Provide the [X, Y] coordinate of the cell's center where the given text is located.  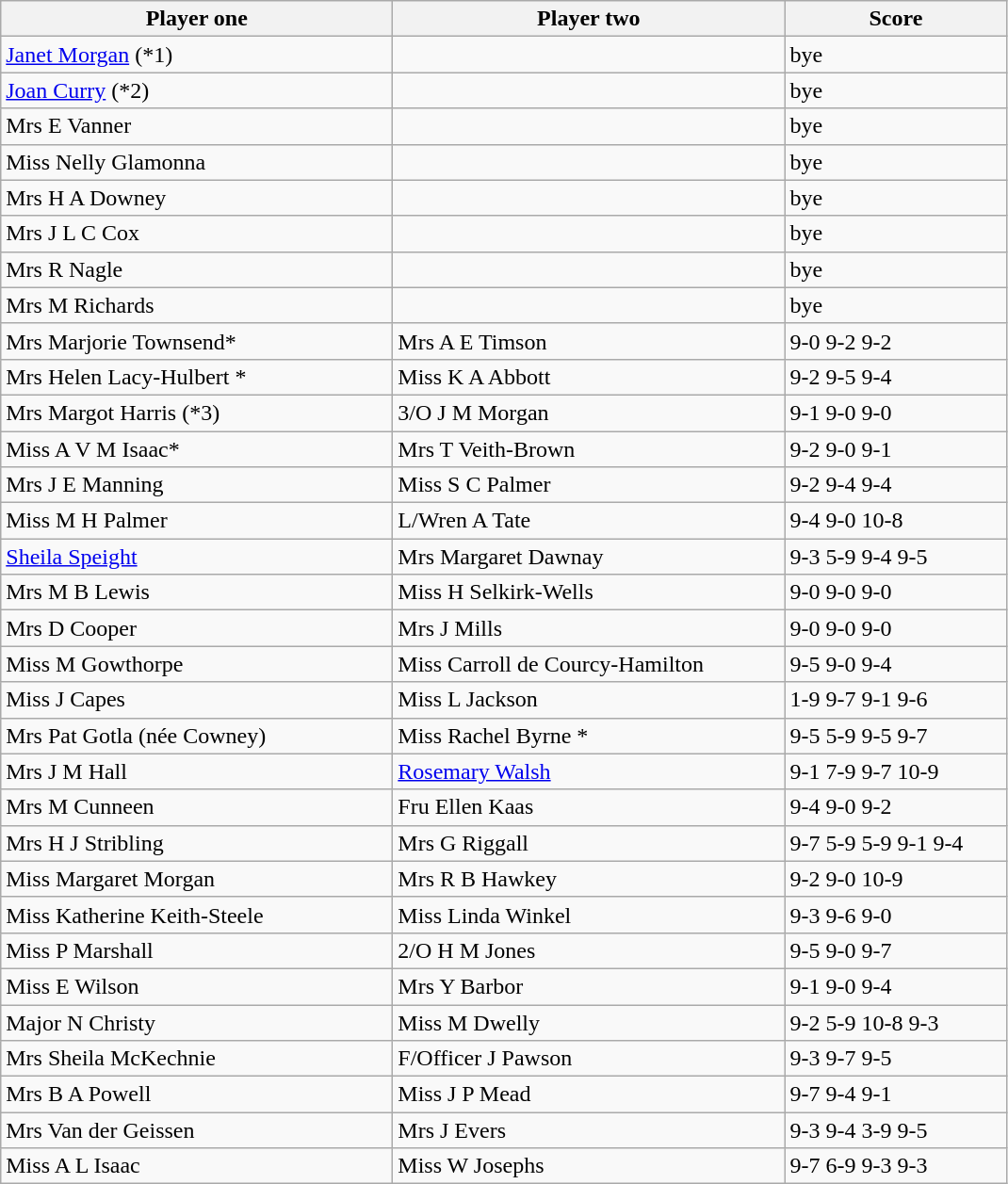
9-2 9-0 9-1 [896, 449]
Mrs Y Barbor [589, 986]
9-4 9-0 10-8 [896, 521]
9-4 9-0 9-2 [896, 807]
Major N Christy [197, 1022]
Rosemary Walsh [589, 771]
Mrs Margaret Dawnay [589, 557]
Miss M Dwelly [589, 1022]
9-1 9-0 9-0 [896, 413]
Miss M H Palmer [197, 521]
Mrs M Richards [197, 305]
Sheila Speight [197, 557]
9-3 9-4 3-9 9-5 [896, 1130]
Mrs J L C Cox [197, 234]
Mrs Helen Lacy-Hulbert * [197, 377]
Mrs T Veith-Brown [589, 449]
Mrs Marjorie Townsend* [197, 341]
Mrs M Cunneen [197, 807]
Mrs Pat Gotla (née Cowney) [197, 736]
9-3 5-9 9-4 9-5 [896, 557]
Miss H Selkirk-Wells [589, 592]
9-7 6-9 9-3 9-3 [896, 1166]
Miss P Marshall [197, 950]
Miss Katherine Keith-Steele [197, 915]
9-5 5-9 9-5 9-7 [896, 736]
Mrs J Mills [589, 628]
9-1 7-9 9-7 10-9 [896, 771]
9-2 5-9 10-8 9-3 [896, 1022]
Miss Carroll de Courcy-Hamilton [589, 664]
Janet Morgan (*1) [197, 55]
Mrs M B Lewis [197, 592]
Mrs J M Hall [197, 771]
Mrs D Cooper [197, 628]
Mrs J Evers [589, 1130]
Miss Rachel Byrne * [589, 736]
Miss Linda Winkel [589, 915]
9-1 9-0 9-4 [896, 986]
9-2 9-4 9-4 [896, 485]
9-5 9-0 9-7 [896, 950]
Miss K A Abbott [589, 377]
Mrs H J Stribling [197, 843]
Miss E Wilson [197, 986]
Miss M Gowthorpe [197, 664]
Miss Nelly Glamonna [197, 162]
Miss J P Mead [589, 1095]
Mrs Sheila McKechnie [197, 1059]
9-7 5-9 5-9 9-1 9-4 [896, 843]
Fru Ellen Kaas [589, 807]
F/Officer J Pawson [589, 1059]
Mrs H A Downey [197, 198]
9-5 9-0 9-4 [896, 664]
9-3 9-7 9-5 [896, 1059]
Miss Margaret Morgan [197, 879]
Player two [589, 19]
9-2 9-0 10-9 [896, 879]
Player one [197, 19]
Mrs J E Manning [197, 485]
Miss J Capes [197, 700]
L/Wren A Tate [589, 521]
9-7 9-4 9-1 [896, 1095]
Miss A V M Isaac* [197, 449]
Miss S C Palmer [589, 485]
9-0 9-2 9-2 [896, 341]
Joan Curry (*2) [197, 90]
Miss L Jackson [589, 700]
Mrs R Nagle [197, 269]
1-9 9-7 9-1 9-6 [896, 700]
Miss W Josephs [589, 1166]
Mrs R B Hawkey [589, 879]
Mrs Margot Harris (*3) [197, 413]
9-2 9-5 9-4 [896, 377]
Mrs A E Timson [589, 341]
Mrs G Riggall [589, 843]
Mrs B A Powell [197, 1095]
Mrs E Vanner [197, 126]
9-3 9-6 9-0 [896, 915]
Miss A L Isaac [197, 1166]
Score [896, 19]
3/O J M Morgan [589, 413]
2/O H M Jones [589, 950]
Mrs Van der Geissen [197, 1130]
